Capture the cell that displays the provided text and extract its (x, y) central coordinate. 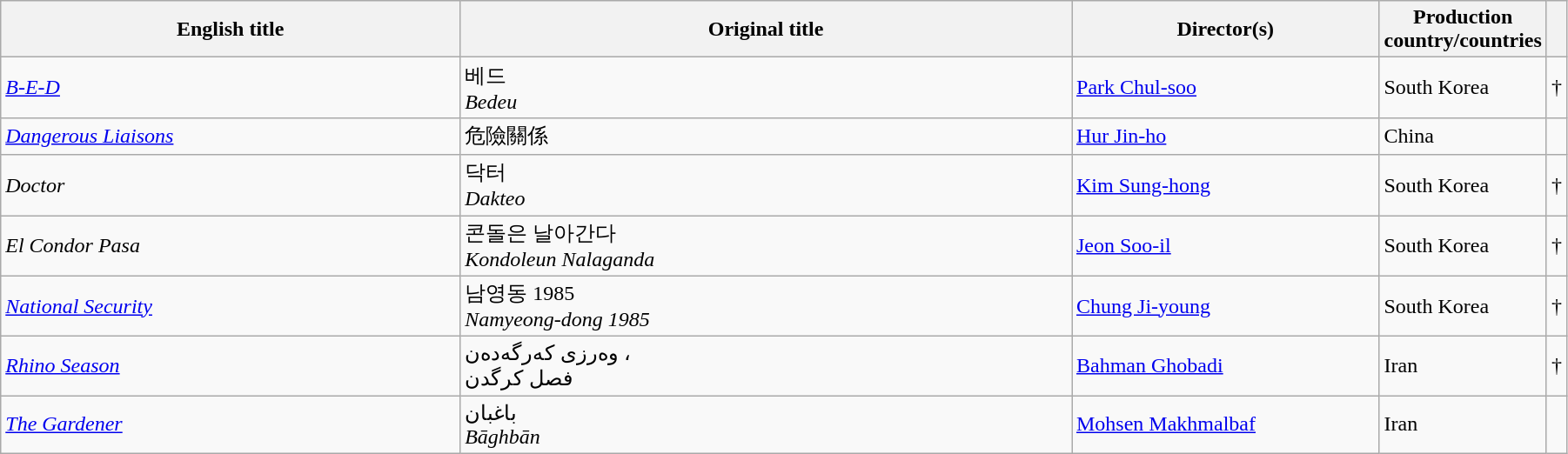
National Security (231, 306)
Kim Sung-hong (1225, 185)
Director(s) (1225, 30)
Original title (766, 30)
The Gardener (231, 424)
Mohsen Makhmalbaf (1225, 424)
Chung Ji-young (1225, 306)
Bahman Ghobadi (1225, 366)
El Condor Pasa (231, 246)
Doctor (231, 185)
콘돌은 날아간다Kondoleun Nalaganda (766, 246)
닥터Dakteo (766, 185)
B-E-D (231, 88)
وەرزی کەرگەدەن ، فصل کرگدن (766, 366)
Production country/countries (1463, 30)
남영동 1985Namyeong-dong 1985 (766, 306)
Dangerous Liaisons (231, 136)
English title (231, 30)
Jeon Soo-il (1225, 246)
Rhino Season (231, 366)
باغبانBāghbān (766, 424)
危險關係 (766, 136)
베드Bedeu (766, 88)
China (1463, 136)
Park Chul-soo (1225, 88)
Hur Jin-ho (1225, 136)
